Identify which cell holds the provided text, then report its [X, Y] central coordinate. 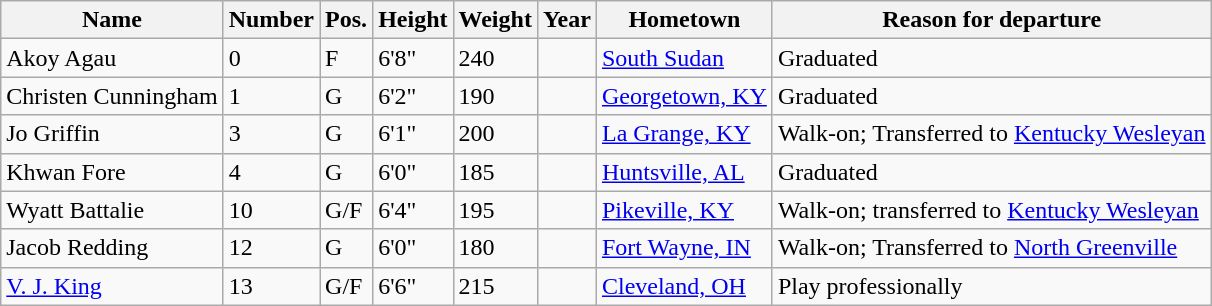
6'6" [413, 286]
F [346, 58]
Cleveland, OH [684, 286]
South Sudan [684, 58]
6'1" [413, 134]
Height [413, 20]
12 [271, 248]
Wyatt Battalie [112, 210]
6'8" [413, 58]
V. J. King [112, 286]
Fort Wayne, IN [684, 248]
Year [566, 20]
Play professionally [992, 286]
240 [495, 58]
4 [271, 172]
0 [271, 58]
Pikeville, KY [684, 210]
Khwan Fore [112, 172]
Pos. [346, 20]
180 [495, 248]
Weight [495, 20]
Akoy Agau [112, 58]
195 [495, 210]
185 [495, 172]
1 [271, 96]
Walk-on; Transferred to Kentucky Wesleyan [992, 134]
215 [495, 286]
6'4" [413, 210]
Christen Cunningham [112, 96]
Hometown [684, 20]
Number [271, 20]
Name [112, 20]
Walk-on; Transferred to North Greenville [992, 248]
Walk-on; transferred to Kentucky Wesleyan [992, 210]
Georgetown, KY [684, 96]
3 [271, 134]
13 [271, 286]
Jacob Redding [112, 248]
10 [271, 210]
Huntsville, AL [684, 172]
200 [495, 134]
La Grange, KY [684, 134]
6'2" [413, 96]
Jo Griffin [112, 134]
Reason for departure [992, 20]
190 [495, 96]
